Capture the cell that displays the provided text and extract its [X, Y] central coordinate. 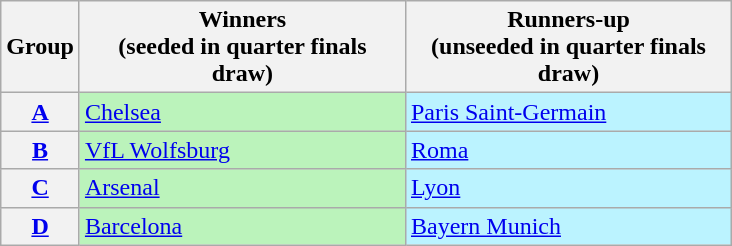
VfL Wolfsburg [242, 150]
Barcelona [242, 226]
Winners(seeded in quarter finals draw) [242, 47]
Runners-up(unseeded in quarter finals draw) [568, 47]
C [40, 188]
Chelsea [242, 112]
A [40, 112]
Group [40, 47]
Bayern Munich [568, 226]
Lyon [568, 188]
B [40, 150]
Roma [568, 150]
D [40, 226]
Paris Saint-Germain [568, 112]
Arsenal [242, 188]
